Search for the cell housing the specified text and yield its [X, Y] center coordinate. 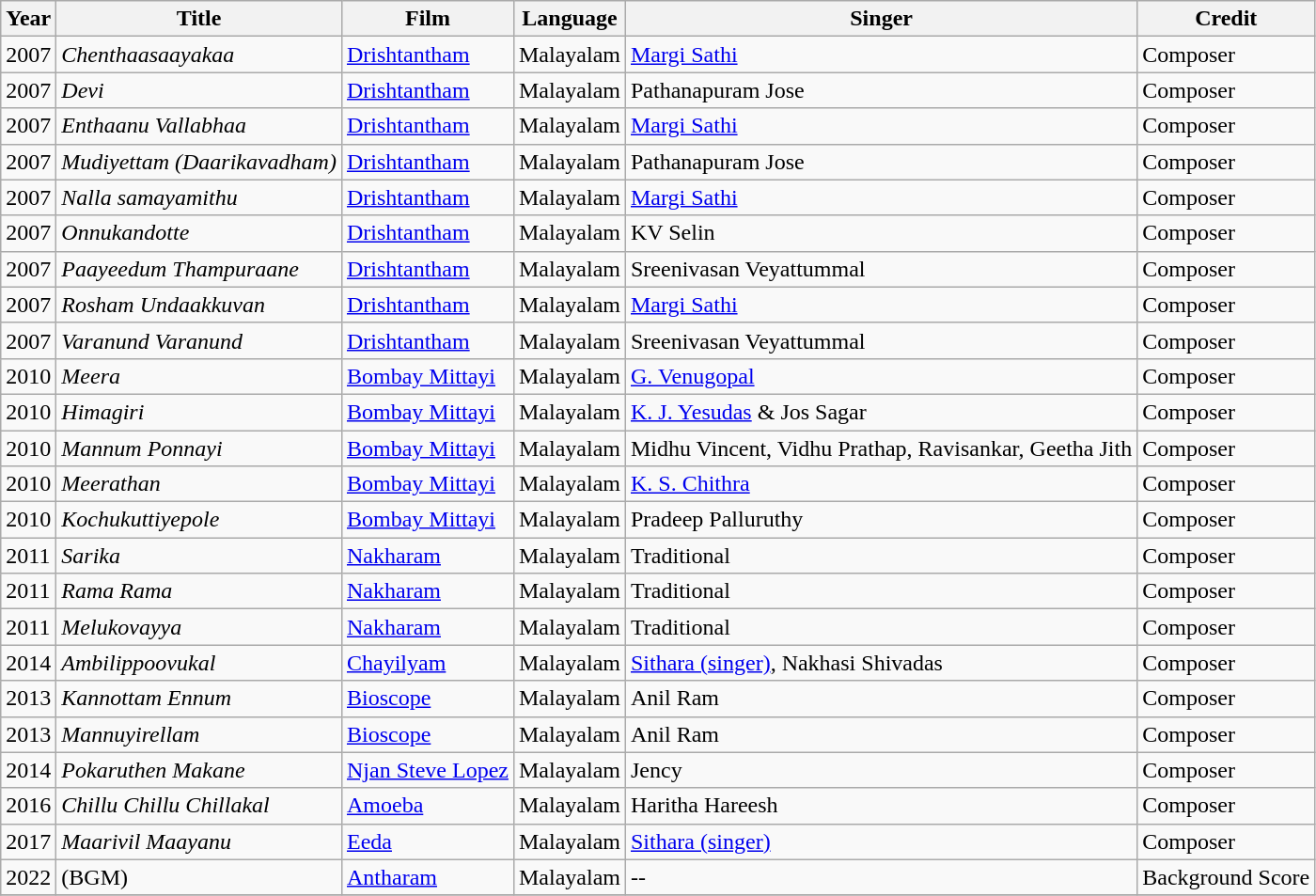
Kannottam Ennum [199, 699]
Nalla samayamithu [199, 197]
Himagiri [199, 412]
Amoeba [427, 806]
Pokaruthen Makane [199, 770]
2017 [28, 841]
Jency [881, 770]
Maarivil Maayanu [199, 841]
Film [427, 19]
Sarika [199, 556]
Melukovayya [199, 627]
KV Selin [881, 233]
Sithara (singer) [881, 841]
Mudiyettam (Daarikavadham) [199, 162]
Rosham Undaakkuvan [199, 305]
G. Venugopal [881, 376]
Paayeedum Thampuraane [199, 269]
Title [199, 19]
K. S. Chithra [881, 484]
Enthaanu Vallabhaa [199, 126]
Chillu Chillu Chillakal [199, 806]
Meerathan [199, 484]
(BGM) [199, 877]
Credit [1226, 19]
Midhu Vincent, Vidhu Prathap, Ravisankar, Geetha Jith [881, 448]
Mannuyirellam [199, 734]
Onnukandotte [199, 233]
Ambilippoovukal [199, 663]
Background Score [1226, 877]
Haritha Hareesh [881, 806]
-- [881, 877]
Devi [199, 90]
Sithara (singer), Nakhasi Shivadas [881, 663]
Chayilyam [427, 663]
Njan Steve Lopez [427, 770]
2022 [28, 877]
Singer [881, 19]
Kochukuttiyepole [199, 520]
Chenthaasaayakaa [199, 55]
Language [570, 19]
Meera [199, 376]
Eeda [427, 841]
Mannum Ponnayi [199, 448]
2016 [28, 806]
Rama Rama [199, 591]
Varanund Varanund [199, 340]
Year [28, 19]
Pradeep Palluruthy [881, 520]
Antharam [427, 877]
K. J. Yesudas & Jos Sagar [881, 412]
